For the text-containing cell, return its midpoint in (x, y) coordinate format. 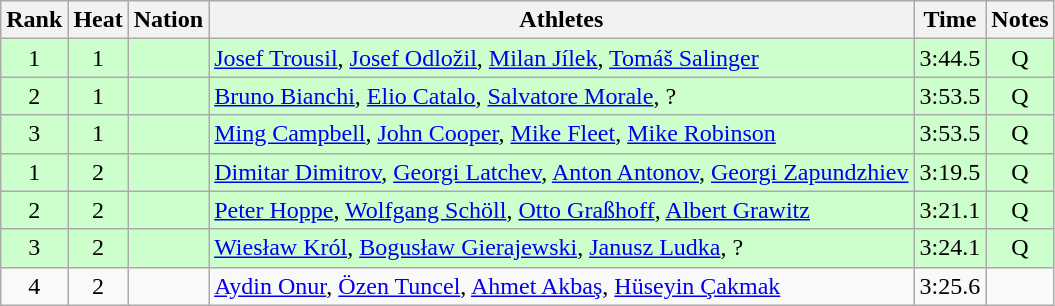
3:21.1 (950, 210)
3:19.5 (950, 172)
Athletes (562, 20)
Heat (98, 20)
Dimitar Dimitrov, Georgi Latchev, Anton Antonov, Georgi Zapundzhiev (562, 172)
Nation (168, 20)
3:24.1 (950, 248)
Bruno Bianchi, Elio Catalo, Salvatore Morale, ? (562, 96)
Aydin Onur, Özen Tuncel, Ahmet Akbaş, Hüseyin Çakmak (562, 286)
Rank (34, 20)
Peter Hoppe, Wolfgang Schöll, Otto Graßhoff, Albert Grawitz (562, 210)
Notes (1020, 20)
Time (950, 20)
4 (34, 286)
Ming Campbell, John Cooper, Mike Fleet, Mike Robinson (562, 134)
Wiesław Król, Bogusław Gierajewski, Janusz Ludka, ? (562, 248)
3:44.5 (950, 58)
Josef Trousil, Josef Odložil, Milan Jílek, Tomáš Salinger (562, 58)
3:25.6 (950, 286)
